Find where the given text appears and provide that cell's center as [X, Y] coordinate. 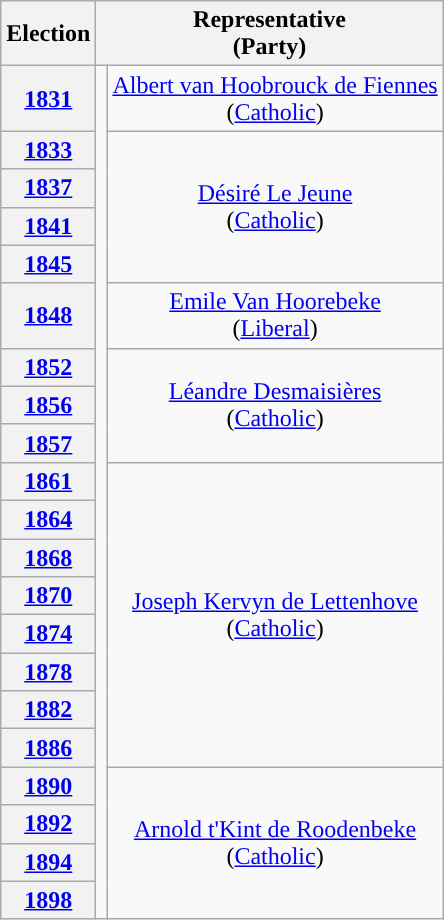
1841 [48, 226]
1845 [48, 264]
1868 [48, 557]
1857 [48, 443]
1837 [48, 188]
1882 [48, 710]
1864 [48, 519]
1856 [48, 405]
1861 [48, 481]
1878 [48, 672]
1886 [48, 748]
Léandre Desmaisières(Catholic) [275, 405]
Joseph Kervyn de Lettenhove(Catholic) [275, 614]
Emile Van Hoorebeke(Liberal) [275, 316]
1852 [48, 367]
1890 [48, 786]
1831 [48, 98]
Representative(Party) [270, 34]
Election [48, 34]
1894 [48, 862]
Désiré Le Jeune(Catholic) [275, 207]
1898 [48, 900]
1870 [48, 596]
1833 [48, 150]
Albert van Hoobrouck de Fiennes(Catholic) [275, 98]
Arnold t'Kint de Roodenbeke(Catholic) [275, 843]
1892 [48, 824]
1848 [48, 316]
1874 [48, 634]
